Identify which cell holds the provided text, then report its [x, y] central coordinate. 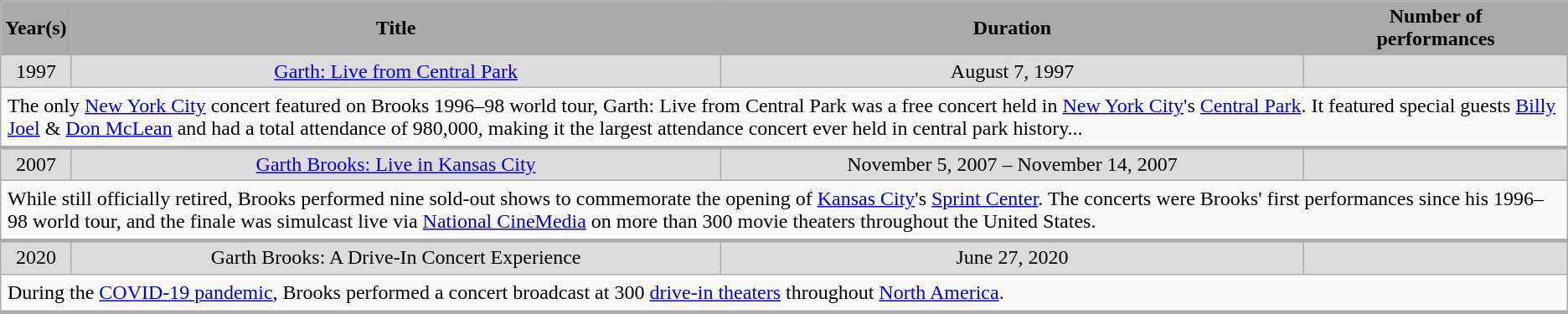
June 27, 2020 [1012, 257]
Title [395, 28]
Number ofperformances [1436, 28]
Garth Brooks: A Drive-In Concert Experience [395, 257]
2007 [36, 164]
Duration [1012, 28]
Garth: Live from Central Park [395, 71]
Year(s) [36, 28]
1997 [36, 71]
Garth Brooks: Live in Kansas City [395, 164]
August 7, 1997 [1012, 71]
During the COVID-19 pandemic, Brooks performed a concert broadcast at 300 drive-in theaters throughout North America. [784, 293]
2020 [36, 257]
November 5, 2007 – November 14, 2007 [1012, 164]
